For the text-containing cell, return its midpoint in (X, Y) coordinate format. 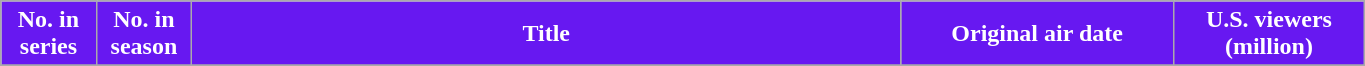
No. inseason (144, 34)
Title (546, 34)
Original air date (1038, 34)
U.S. viewers(million) (1268, 34)
No. inseries (48, 34)
